Provide the [x, y] coordinate of the cell's center where the given text is located.  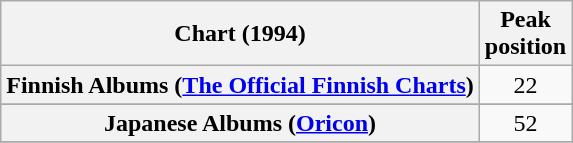
Finnish Albums (The Official Finnish Charts) [240, 85]
22 [525, 85]
Japanese Albums (Oricon) [240, 123]
Chart (1994) [240, 34]
Peak position [525, 34]
52 [525, 123]
